Return the (X, Y) coordinate for the center point of the cell that contains the specified text.  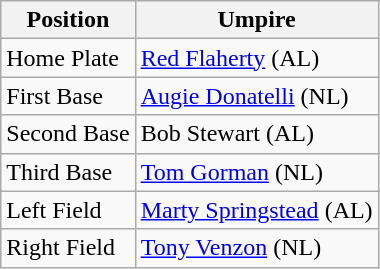
Tony Venzon (NL) (256, 248)
Third Base (68, 172)
Position (68, 20)
Umpire (256, 20)
Bob Stewart (AL) (256, 134)
Left Field (68, 210)
Home Plate (68, 58)
Augie Donatelli (NL) (256, 96)
Tom Gorman (NL) (256, 172)
Right Field (68, 248)
Marty Springstead (AL) (256, 210)
Red Flaherty (AL) (256, 58)
First Base (68, 96)
Second Base (68, 134)
